Pinpoint the cell where the given text exists, returning its (X, Y) midpoint coordinate. 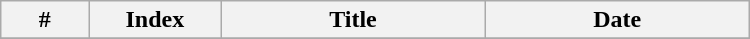
# (45, 20)
Index (155, 20)
Title (353, 20)
Date (617, 20)
